Scan for the cell matching the given text and deliver its (x, y) coordinate at center. 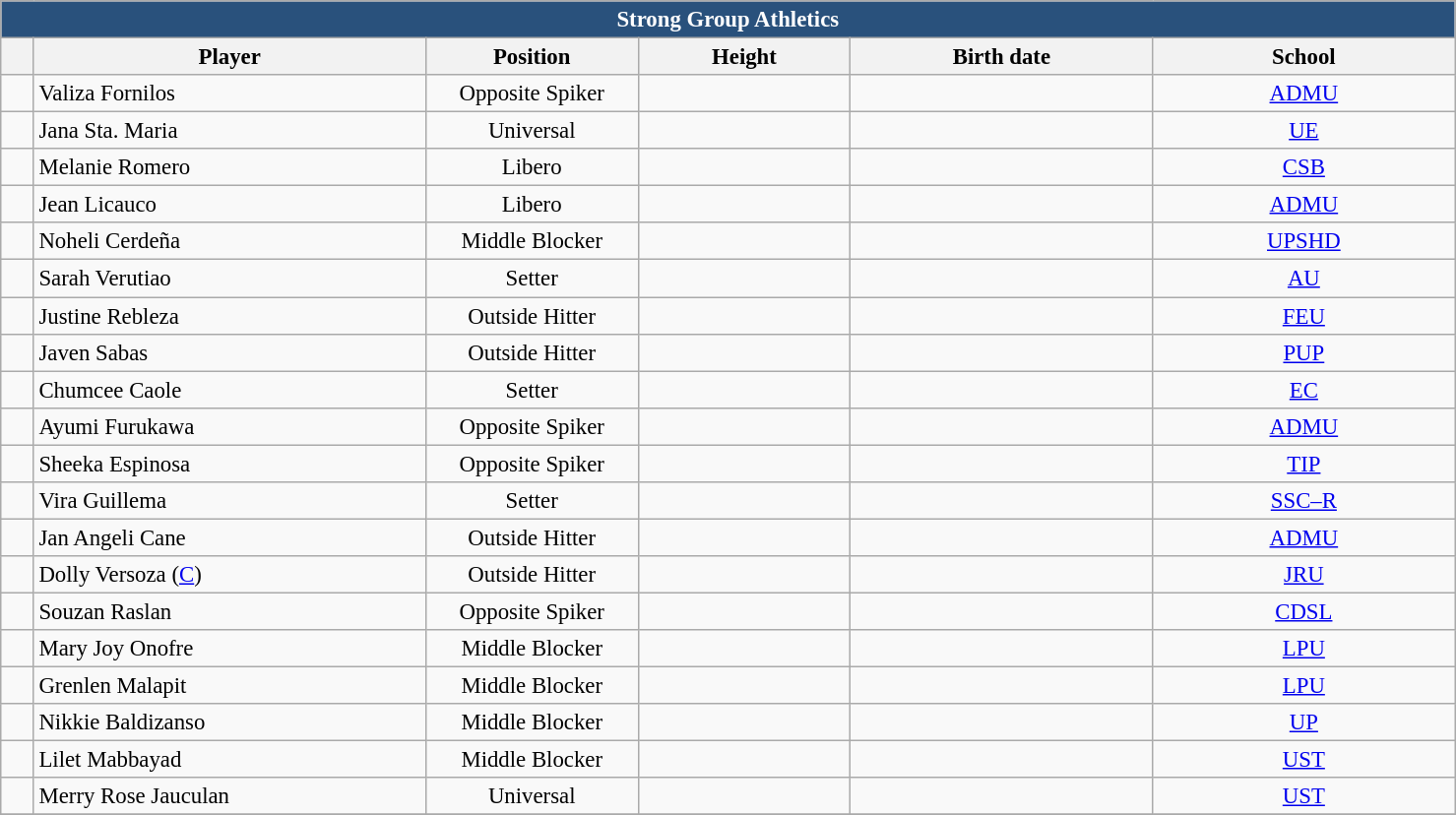
Nikkie Baldizanso (229, 722)
Strong Group Athletics (728, 20)
Javen Sabas (229, 352)
AU (1303, 279)
Birth date (1002, 57)
Dolly Versoza (C) (229, 575)
EC (1303, 390)
Grenlen Malapit (229, 686)
Ayumi Furukawa (229, 426)
Sheeka Espinosa (229, 464)
Jan Angeli Cane (229, 537)
Player (229, 57)
CSB (1303, 167)
Sarah Verutiao (229, 279)
FEU (1303, 316)
Jana Sta. Maria (229, 131)
UPSHD (1303, 241)
Vira Guillema (229, 501)
Lilet Mabbayad (229, 760)
Souzan Raslan (229, 611)
TIP (1303, 464)
Justine Rebleza (229, 316)
Height (744, 57)
Noheli Cerdeña (229, 241)
SSC–R (1303, 501)
School (1303, 57)
Valiza Fornilos (229, 94)
Chumcee Caole (229, 390)
JRU (1303, 575)
Merry Rose Jauculan (229, 796)
UE (1303, 131)
PUP (1303, 352)
CDSL (1303, 611)
Position (532, 57)
Jean Licauco (229, 205)
Mary Joy Onofre (229, 649)
Melanie Romero (229, 167)
UP (1303, 722)
